Determine the [x, y] coordinate at the center of the cell enclosing the given text.  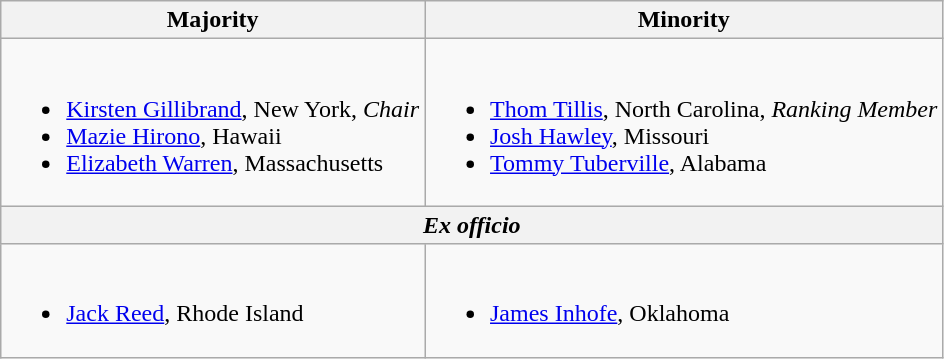
Jack Reed, Rhode Island [213, 300]
Minority [683, 20]
Majority [213, 20]
Thom Tillis, North Carolina, Ranking MemberJosh Hawley, MissouriTommy Tuberville, Alabama [683, 122]
Kirsten Gillibrand, New York, ChairMazie Hirono, HawaiiElizabeth Warren, Massachusetts [213, 122]
Ex officio [472, 225]
James Inhofe, Oklahoma [683, 300]
